Search for the cell housing the specified text and yield its [x, y] center coordinate. 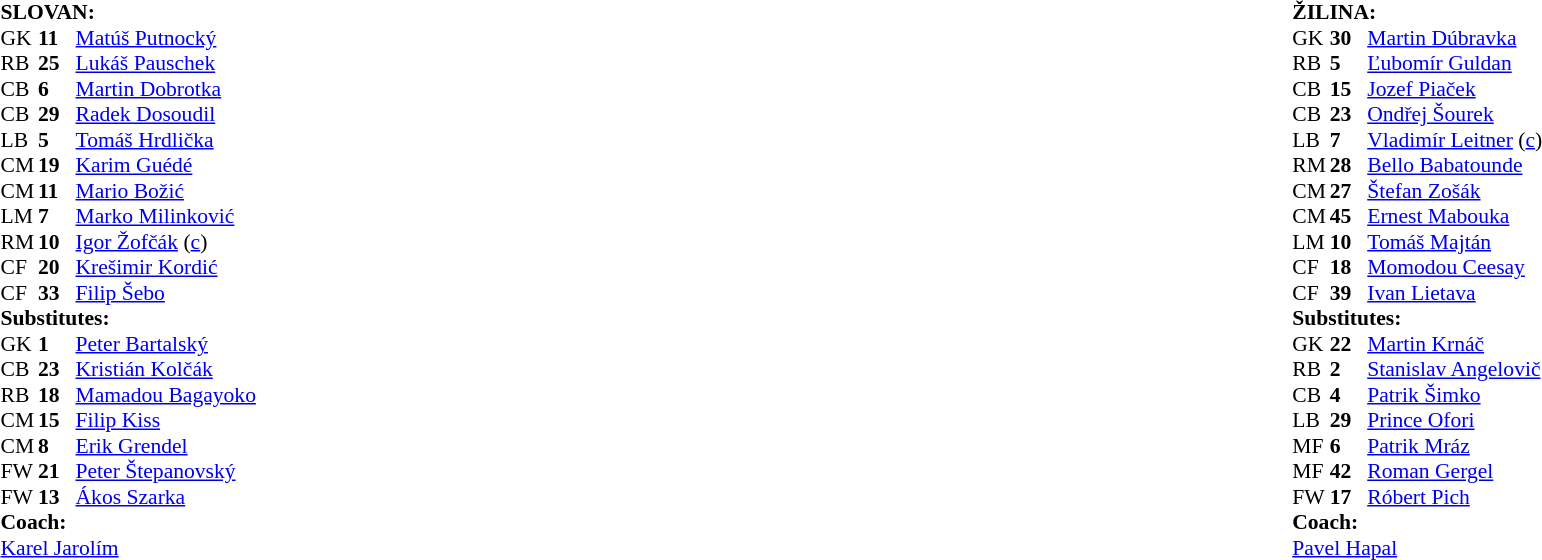
28 [1349, 165]
Peter Bartalský [166, 344]
25 [57, 63]
Momodou Ceesay [1454, 267]
21 [57, 471]
Peter Štepanovský [166, 471]
Kristián Kolčák [166, 369]
19 [57, 165]
Matúš Putnocký [166, 38]
Ondřej Šourek [1454, 115]
Mario Božić [166, 191]
Filip Kiss [166, 421]
Ákos Szarka [166, 497]
45 [1349, 217]
Mamadou Bagayoko [166, 395]
Róbert Pich [1454, 497]
Roman Gergel [1454, 471]
27 [1349, 191]
Ivan Lietava [1454, 293]
Stanislav Angelovič [1454, 369]
Martin Krnáč [1454, 344]
Lukáš Pauschek [166, 63]
17 [1349, 497]
Krešimir Kordić [166, 267]
SLOVAN: [128, 13]
Ľubomír Guldan [1454, 63]
Štefan Zošák [1454, 191]
33 [57, 293]
22 [1349, 344]
4 [1349, 395]
13 [57, 497]
Igor Žofčák (c) [166, 242]
1 [57, 344]
Jozef Piaček [1454, 89]
Vladimír Leitner (c) [1454, 140]
20 [57, 267]
ŽILINA: [1417, 13]
Marko Milinković [166, 217]
39 [1349, 293]
Filip Šebo [166, 293]
Bello Babatounde [1454, 165]
Tomáš Majtán [1454, 242]
Tomáš Hrdlička [166, 140]
Ernest Mabouka [1454, 217]
Prince Ofori [1454, 421]
2 [1349, 369]
42 [1349, 471]
Patrik Šimko [1454, 395]
Karim Guédé [166, 165]
8 [57, 446]
Martin Dúbravka [1454, 38]
Erik Grendel [166, 446]
30 [1349, 38]
Patrik Mráz [1454, 446]
Radek Dosoudil [166, 115]
Martin Dobrotka [166, 89]
